Pinpoint the cell where the given text exists, returning its [X, Y] midpoint coordinate. 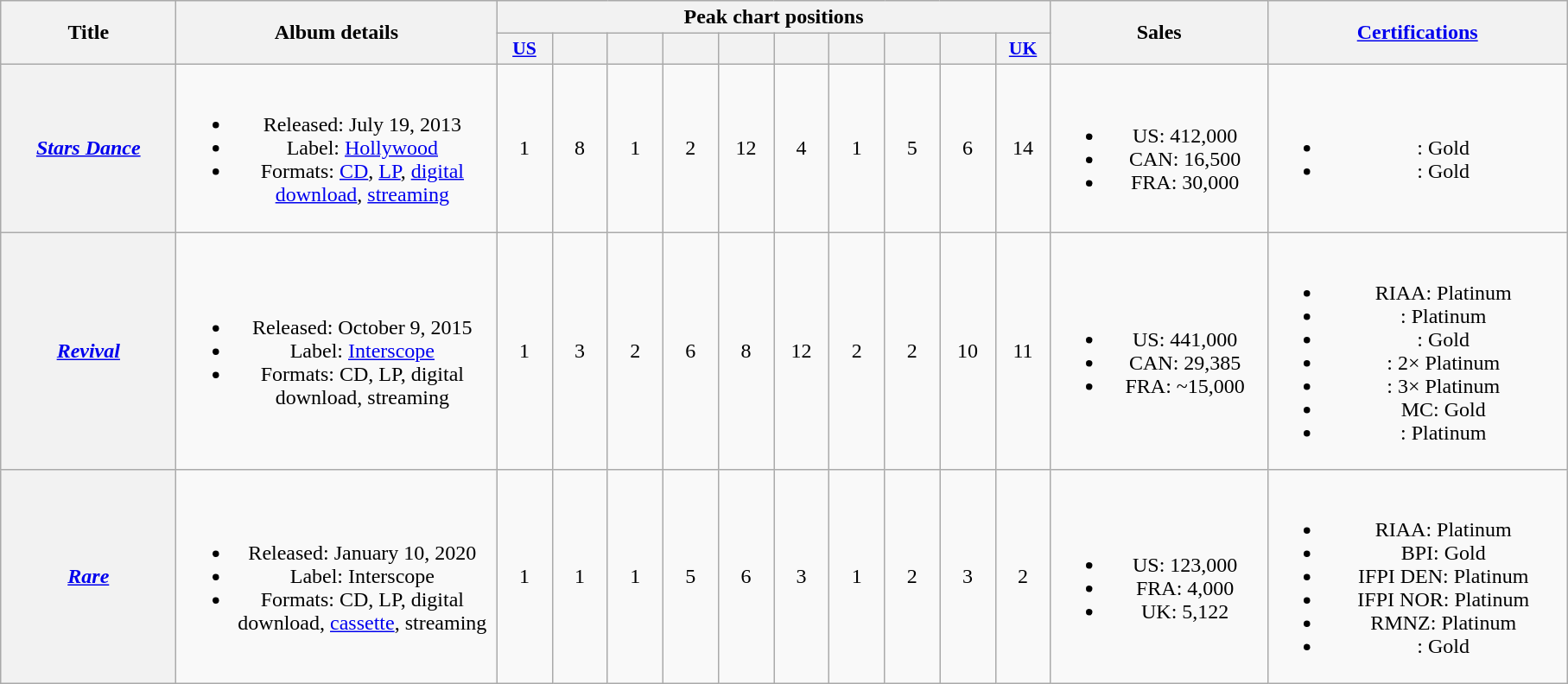
Album details [337, 33]
Released: October 9, 2015Label: InterscopeFormats: CD, LP, digital download, streaming [337, 351]
10 [968, 351]
US: 123,000FRA: 4,000UK: 5,122 [1159, 577]
Revival [88, 351]
US: 441,000CAN: 29,385FRA: ~15,000 [1159, 351]
Title [88, 33]
RIAA: Platinum: Platinum: Gold: 2× Platinum: 3× PlatinumMC: Gold: Platinum [1417, 351]
Released: January 10, 2020Label: InterscopeFormats: CD, LP, digital download, cassette, streaming [337, 577]
UK [1023, 49]
US: 412,000CAN: 16,500FRA: 30,000 [1159, 148]
14 [1023, 148]
Rare [88, 577]
11 [1023, 351]
: Gold: Gold [1417, 148]
Released: July 19, 2013Label: HollywoodFormats: CD, LP, digital download, streaming [337, 148]
4 [802, 148]
Stars Dance [88, 148]
RIAA: PlatinumBPI: GoldIFPI DEN: PlatinumIFPI NOR: PlatinumRMNZ: Platinum: Gold [1417, 577]
Certifications [1417, 33]
US [524, 49]
Peak chart positions [774, 17]
Sales [1159, 33]
